Return [X, Y] of the center of cell containing provided text 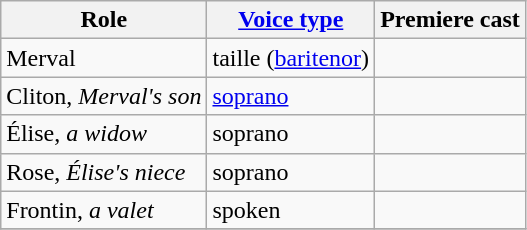
Cliton, Merval's son [104, 96]
Premiere cast [450, 20]
Rose, Élise's niece [104, 172]
Élise, a widow [104, 134]
Merval [104, 58]
Frontin, a valet [104, 210]
Voice type [291, 20]
spoken [291, 210]
Role [104, 20]
taille (baritenor) [291, 58]
